Pinpoint the cell where the given text exists, returning its (X, Y) midpoint coordinate. 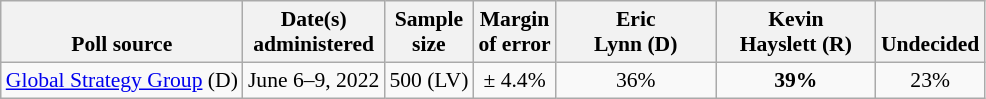
500 (LV) (428, 80)
± 4.4% (514, 80)
Poll source (122, 32)
Global Strategy Group (D) (122, 80)
Samplesize (428, 32)
KevinHayslett (R) (796, 32)
Undecided (930, 32)
June 6–9, 2022 (314, 80)
Marginof error (514, 32)
39% (796, 80)
Date(s)administered (314, 32)
EricLynn (D) (636, 32)
23% (930, 80)
36% (636, 80)
